Extract the (x, y) coordinate from the center of the cell holding the provided text.  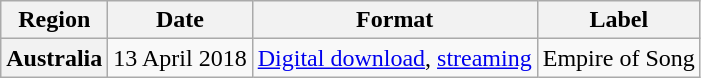
Australia (54, 58)
13 April 2018 (180, 58)
Label (618, 20)
Digital download, streaming (394, 58)
Format (394, 20)
Date (180, 20)
Region (54, 20)
Empire of Song (618, 58)
